Capture the cell that displays the provided text and extract its (X, Y) central coordinate. 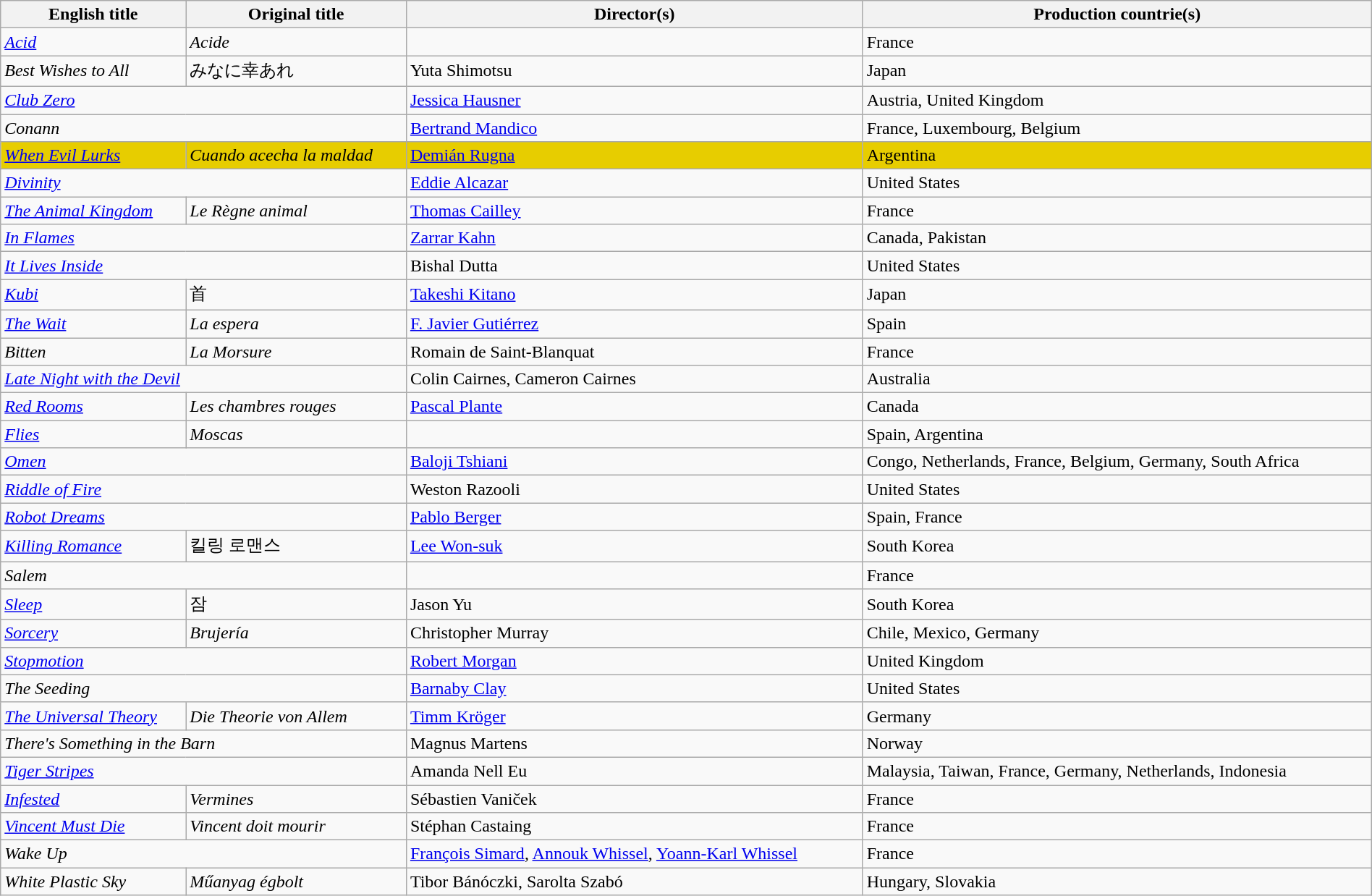
La Morsure (297, 351)
The Animal Kingdom (93, 211)
F. Javier Gutiérrez (634, 324)
It Lives Inside (204, 266)
Riddle of Fire (204, 489)
Jessica Hausner (634, 100)
Canada, Pakistan (1117, 238)
In Flames (204, 238)
White Plastic Sky (93, 882)
Amanda Nell Eu (634, 771)
Infested (93, 798)
Demián Rugna (634, 156)
Chile, Mexico, Germany (1117, 633)
Thomas Cailley (634, 211)
잠 (297, 605)
Zarrar Kahn (634, 238)
Spain, Argentina (1117, 434)
Bertrand Mandico (634, 128)
Germany (1117, 716)
Omen (204, 462)
Vincent doit mourir (297, 827)
Spain (1117, 324)
Hungary, Slovakia (1117, 882)
Congo, Netherlands, France, Belgium, Germany, South Africa (1117, 462)
Best Wishes to All (93, 71)
There's Something in the Barn (204, 743)
Pablo Berger (634, 517)
Yuta Shimotsu (634, 71)
Norway (1117, 743)
킬링 로맨스 (297, 546)
United Kingdom (1117, 661)
Stéphan Castaing (634, 827)
Robert Morgan (634, 661)
English title (93, 14)
When Evil Lurks (93, 156)
Magnus Martens (634, 743)
Conann (204, 128)
Original title (297, 14)
Malaysia, Taiwan, France, Germany, Netherlands, Indonesia (1117, 771)
Club Zero (204, 100)
みなに幸あれ (297, 71)
Sleep (93, 605)
Director(s) (634, 14)
Baloji Tshiani (634, 462)
Robot Dreams (204, 517)
Romain de Saint-Blanquat (634, 351)
Sébastien Vaniček (634, 798)
The Wait (93, 324)
Műanyag égbolt (297, 882)
Production countrie(s) (1117, 14)
首 (297, 295)
Les chambres rouges (297, 407)
Argentina (1117, 156)
The Universal Theory (93, 716)
Divinity (204, 183)
Tibor Bánóczki, Sarolta Szabó (634, 882)
Bishal Dutta (634, 266)
Spain, France (1117, 517)
Le Règne animal (297, 211)
Red Rooms (93, 407)
Eddie Alcazar (634, 183)
Die Theorie von Allem (297, 716)
Wake Up (204, 854)
Christopher Murray (634, 633)
France, Luxembourg, Belgium (1117, 128)
Brujería (297, 633)
The Seeding (204, 688)
Weston Razooli (634, 489)
Acide (297, 42)
Austria, United Kingdom (1117, 100)
La espera (297, 324)
Jason Yu (634, 605)
Timm Kröger (634, 716)
Killing Romance (93, 546)
Lee Won-suk (634, 546)
Flies (93, 434)
Tiger Stripes (204, 771)
Cuando acecha la maldad (297, 156)
Stopmotion (204, 661)
Acid (93, 42)
Moscas (297, 434)
Salem (204, 575)
Bitten (93, 351)
Colin Cairnes, Cameron Cairnes (634, 379)
Vermines (297, 798)
Sorcery (93, 633)
Pascal Plante (634, 407)
Canada (1117, 407)
François Simard, Annouk Whissel, Yoann-Karl Whissel (634, 854)
Late Night with the Devil (204, 379)
Vincent Must Die (93, 827)
Barnaby Clay (634, 688)
Australia (1117, 379)
Takeshi Kitano (634, 295)
Kubi (93, 295)
